Locate the cell with the specified text and output its (X, Y) center coordinate. 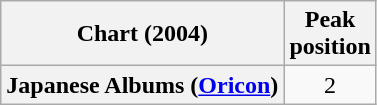
Japanese Albums (Oricon) (142, 85)
Chart (2004) (142, 34)
2 (330, 85)
Peakposition (330, 34)
